Locate the cell with the specified text and output its (X, Y) center coordinate. 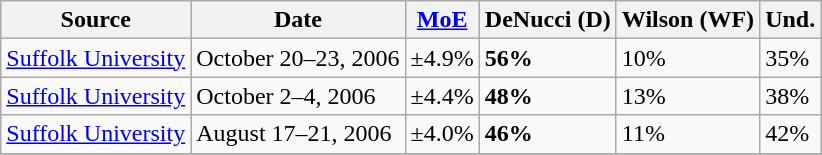
October 20–23, 2006 (298, 58)
±4.4% (442, 96)
±4.0% (442, 134)
October 2–4, 2006 (298, 96)
MoE (442, 20)
11% (688, 134)
42% (790, 134)
Date (298, 20)
DeNucci (D) (548, 20)
38% (790, 96)
August 17–21, 2006 (298, 134)
Und. (790, 20)
Wilson (WF) (688, 20)
13% (688, 96)
Source (96, 20)
35% (790, 58)
±4.9% (442, 58)
10% (688, 58)
48% (548, 96)
46% (548, 134)
56% (548, 58)
